Return the (x, y) coordinate for the center point of the cell that contains the specified text.  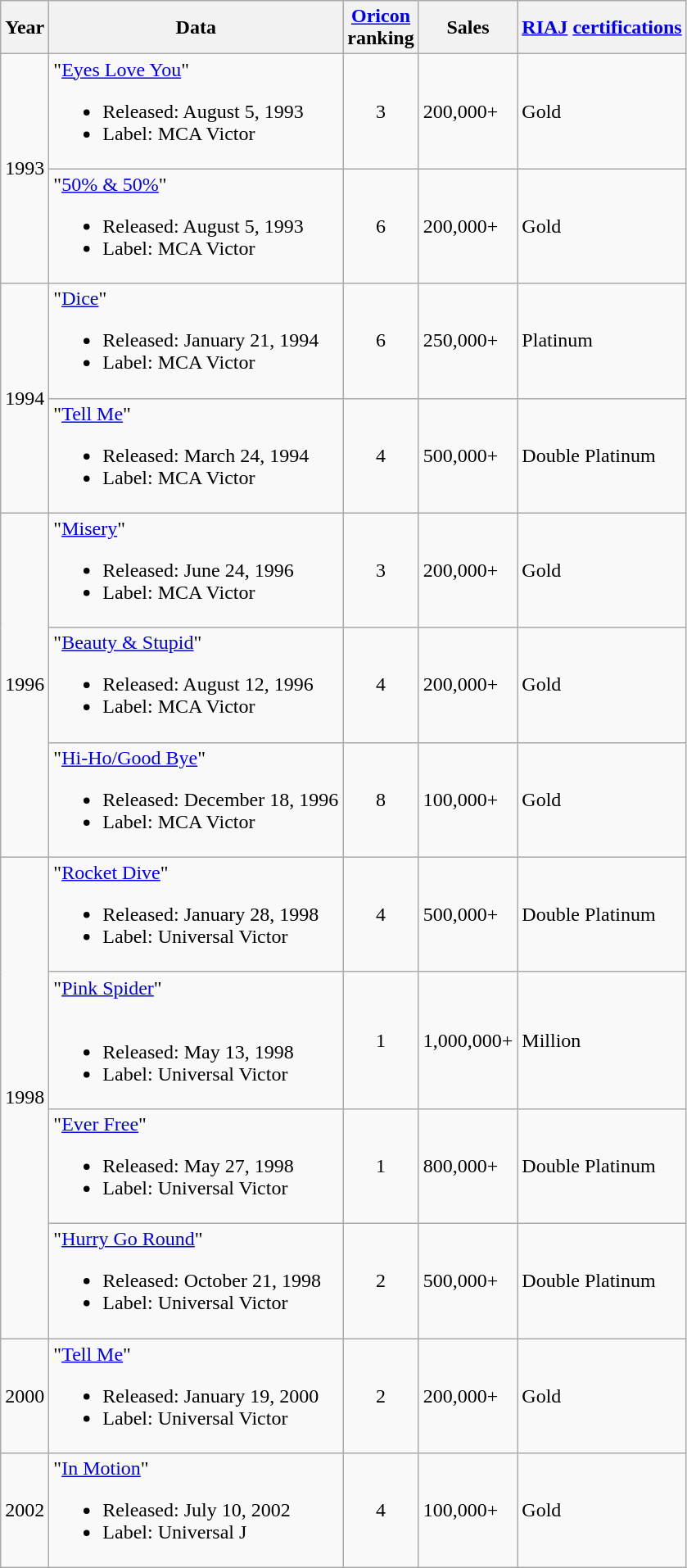
Million (602, 1040)
"Rocket Dive"Released: January 28, 1998Label: Universal Victor (197, 914)
1,000,000+ (468, 1040)
"In Motion"Released: July 10, 2002Label: Universal J (197, 1511)
Year (25, 28)
2000 (25, 1396)
"Ever Free"Released: May 27, 1998Label: Universal Victor (197, 1166)
"Tell Me"Released: January 19, 2000Label: Universal Victor (197, 1396)
1996 (25, 685)
2002 (25, 1511)
"Tell Me"Released: March 24, 1994Label: MCA Victor (197, 455)
"50% & 50%"Released: August 5, 1993Label: MCA Victor (197, 226)
"Beauty & Stupid"Released: August 12, 1996Label: MCA Victor (197, 685)
"Misery"Released: June 24, 1996Label: MCA Victor (197, 570)
"Dice"Released: January 21, 1994Label: MCA Victor (197, 341)
"Hurry Go Round"Released: October 21, 1998Label: Universal Victor (197, 1280)
RIAJ certifications (602, 28)
Sales (468, 28)
1998 (25, 1098)
800,000+ (468, 1166)
"Pink Spider"Released: May 13, 1998Label: Universal Victor (197, 1040)
Platinum (602, 341)
Data (197, 28)
1994 (25, 398)
1993 (25, 169)
"Eyes Love You"Released: August 5, 1993Label: MCA Victor (197, 111)
"Hi-Ho/Good Bye"Released: December 18, 1996Label: MCA Victor (197, 800)
250,000+ (468, 341)
Oriconranking (381, 28)
8 (381, 800)
